Locate the cell with the specified text and output its [X, Y] center coordinate. 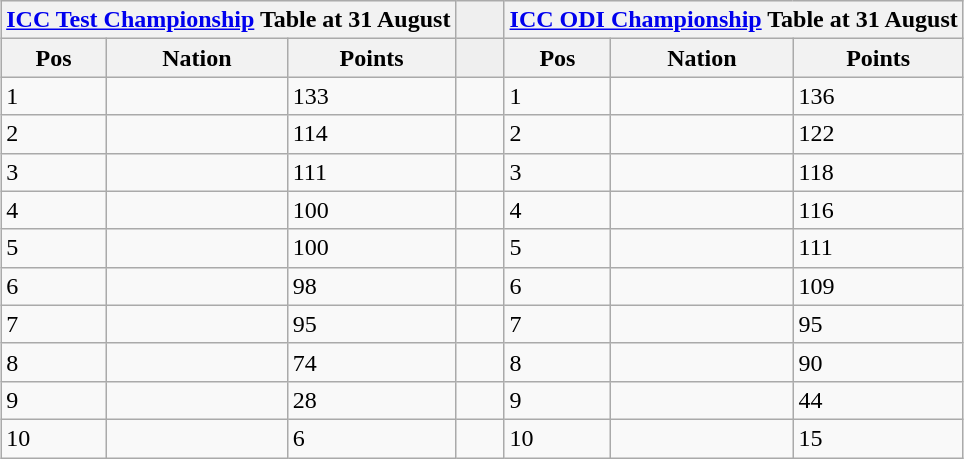
90 [878, 362]
44 [878, 400]
ICC ODI Championship Table at 31 August [734, 20]
74 [372, 362]
15 [878, 438]
ICC Test Championship Table at 31 August [228, 20]
133 [372, 96]
118 [878, 172]
122 [878, 134]
116 [878, 210]
109 [878, 286]
98 [372, 286]
28 [372, 400]
136 [878, 96]
114 [372, 134]
